Return the (X, Y) coordinate for the center point of the cell that contains the specified text.  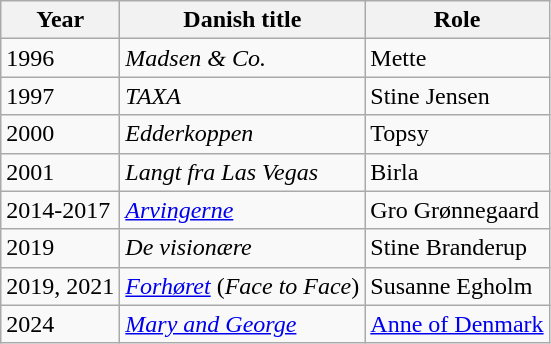
Susanne Egholm (457, 286)
1996 (60, 58)
Year (60, 20)
Edderkoppen (242, 134)
Arvingerne (242, 210)
2000 (60, 134)
Topsy (457, 134)
TAXA (242, 96)
2014-2017 (60, 210)
Madsen & Co. (242, 58)
Gro Grønnegaard (457, 210)
Langt fra Las Vegas (242, 172)
Mette (457, 58)
2019, 2021 (60, 286)
Anne of Denmark (457, 324)
2019 (60, 248)
Danish title (242, 20)
2001 (60, 172)
1997 (60, 96)
Mary and George (242, 324)
Forhøret (Face to Face) (242, 286)
Birla (457, 172)
Stine Jensen (457, 96)
De visionære (242, 248)
Role (457, 20)
Stine Branderup (457, 248)
2024 (60, 324)
